Determine the (x, y) coordinate at the center of the cell enclosing the given text.  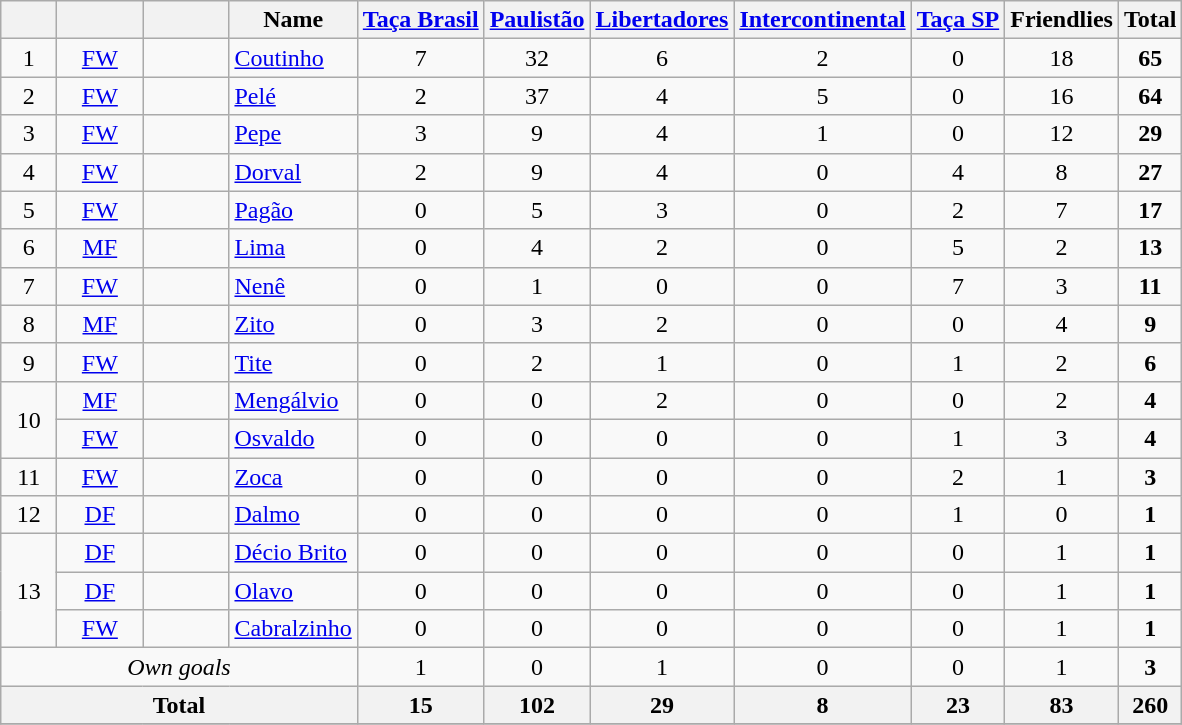
Nenê (293, 286)
17 (1150, 210)
Friendlies (1062, 20)
64 (1150, 96)
Zito (293, 324)
Osvaldo (293, 438)
Taça SP (958, 20)
Name (293, 20)
Own goals (180, 667)
37 (537, 96)
Zoca (293, 477)
27 (1150, 172)
65 (1150, 58)
260 (1150, 705)
Pagão (293, 210)
Paulistão (537, 20)
Pepe (293, 134)
Tite (293, 362)
32 (537, 58)
Coutinho (293, 58)
Pelé (293, 96)
23 (958, 705)
16 (1062, 96)
Dalmo (293, 515)
Décio Brito (293, 553)
Lima (293, 248)
Dorval (293, 172)
Olavo (293, 591)
102 (537, 705)
Taça Brasil (420, 20)
Mengálvio (293, 400)
Intercontinental (822, 20)
Libertadores (662, 20)
83 (1062, 705)
18 (1062, 58)
10 (29, 419)
Cabralzinho (293, 629)
15 (420, 705)
